Locate the cell with the specified text and output its [X, Y] center coordinate. 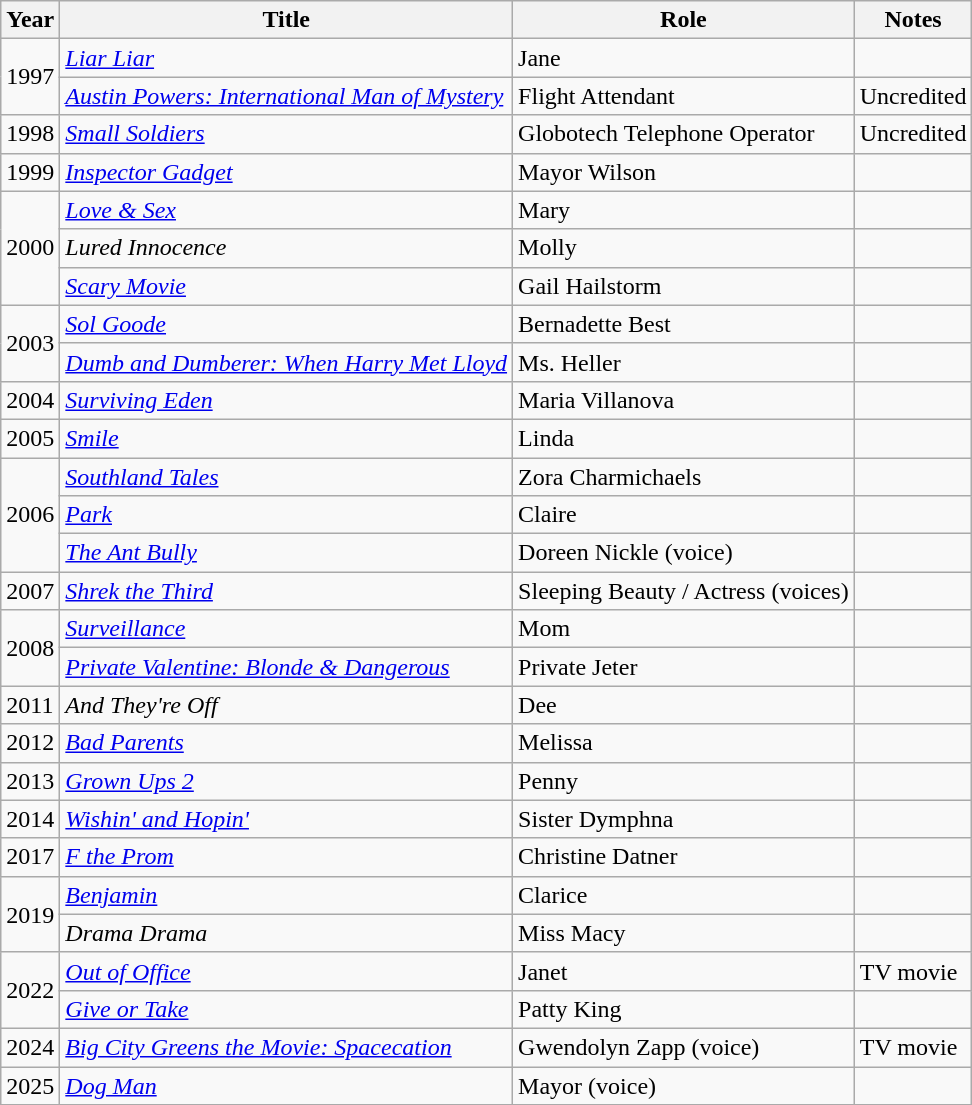
2005 [30, 438]
Maria Villanova [684, 400]
Janet [684, 971]
Sleeping Beauty / Actress (voices) [684, 591]
Year [30, 20]
Drama Drama [286, 933]
2013 [30, 781]
1999 [30, 172]
2014 [30, 819]
Shrek the Third [286, 591]
Sister Dymphna [684, 819]
F the Prom [286, 857]
Austin Powers: International Man of Mystery [286, 96]
Surveillance [286, 629]
Miss Macy [684, 933]
Claire [684, 515]
Doreen Nickle (voice) [684, 553]
2022 [30, 990]
Zora Charmichaels [684, 477]
Gail Hailstorm [684, 286]
2004 [30, 400]
2017 [30, 857]
Mayor Wilson [684, 172]
Small Soldiers [286, 134]
Globotech Telephone Operator [684, 134]
Dee [684, 705]
2008 [30, 648]
2003 [30, 343]
Give or Take [286, 1009]
Notes [913, 20]
Ms. Heller [684, 362]
Penny [684, 781]
Flight Attendant [684, 96]
Mayor (voice) [684, 1085]
Linda [684, 438]
The Ant Bully [286, 553]
Grown Ups 2 [286, 781]
2007 [30, 591]
Dog Man [286, 1085]
Surviving Eden [286, 400]
Melissa [684, 743]
2025 [30, 1085]
Patty King [684, 1009]
Title [286, 20]
Wishin' and Hopin' [286, 819]
Clarice [684, 895]
Scary Movie [286, 286]
Sol Goode [286, 324]
Big City Greens the Movie: Spacecation [286, 1047]
Bernadette Best [684, 324]
Out of Office [286, 971]
2011 [30, 705]
Dumb and Dumberer: When Harry Met Lloyd [286, 362]
Lured Innocence [286, 248]
1997 [30, 77]
2000 [30, 248]
Role [684, 20]
Gwendolyn Zapp (voice) [684, 1047]
And They're Off [286, 705]
Love & Sex [286, 210]
1998 [30, 134]
Mary [684, 210]
2012 [30, 743]
Bad Parents [286, 743]
Smile [286, 438]
Christine Datner [684, 857]
2006 [30, 515]
Molly [684, 248]
Park [286, 515]
Southland Tales [286, 477]
Inspector Gadget [286, 172]
Private Jeter [684, 667]
Private Valentine: Blonde & Dangerous [286, 667]
Benjamin [286, 895]
2024 [30, 1047]
2019 [30, 914]
Mom [684, 629]
Jane [684, 58]
Liar Liar [286, 58]
